From the cell containing the given text, extract its center point as [x, y] coordinate. 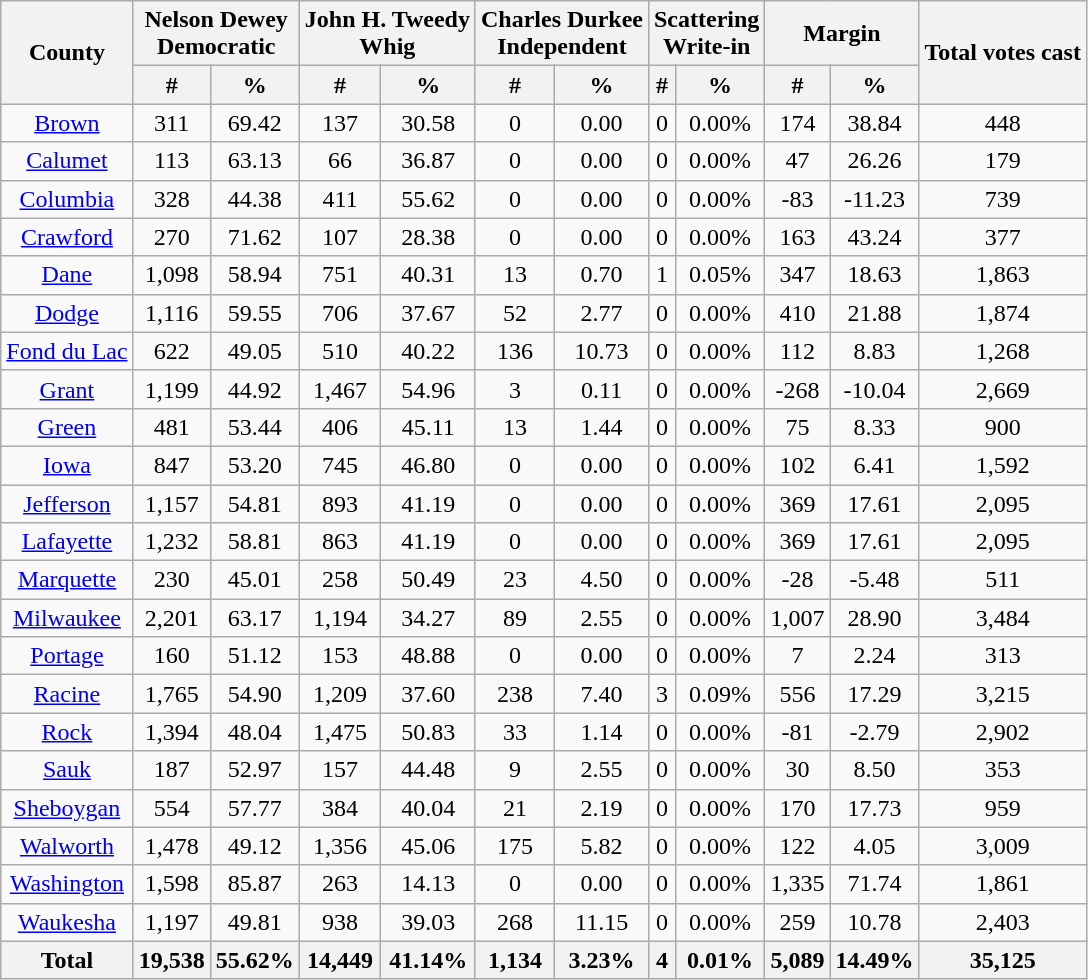
75 [798, 427]
8.50 [874, 770]
170 [798, 808]
48.88 [428, 656]
122 [798, 846]
49.05 [254, 351]
1,467 [340, 389]
66 [340, 161]
45.11 [428, 427]
Margin [842, 34]
481 [172, 427]
706 [340, 313]
263 [340, 884]
Marquette [67, 580]
1,199 [172, 389]
45.06 [428, 846]
153 [340, 656]
26.26 [874, 161]
43.24 [874, 237]
ScatteringWrite-in [706, 34]
Brown [67, 123]
58.94 [254, 275]
406 [340, 427]
1,268 [1003, 351]
10.78 [874, 922]
Crawford [67, 237]
Racine [67, 694]
893 [340, 503]
54.90 [254, 694]
136 [514, 351]
1.44 [602, 427]
238 [514, 694]
36.87 [428, 161]
Jefferson [67, 503]
Nelson DeweyDemocratic [216, 34]
50.49 [428, 580]
30.58 [428, 123]
50.83 [428, 732]
52.97 [254, 770]
863 [340, 542]
Total votes cast [1003, 52]
745 [340, 465]
47 [798, 161]
4.50 [602, 580]
3,009 [1003, 846]
53.44 [254, 427]
1,194 [340, 618]
Rock [67, 732]
847 [172, 465]
2.19 [602, 808]
938 [340, 922]
3,484 [1003, 618]
Calumet [67, 161]
Sheboygan [67, 808]
347 [798, 275]
Dodge [67, 313]
34.27 [428, 618]
52 [514, 313]
1,598 [172, 884]
1,356 [340, 846]
384 [340, 808]
1,134 [514, 960]
30 [798, 770]
69.42 [254, 123]
900 [1003, 427]
1,116 [172, 313]
37.60 [428, 694]
59.55 [254, 313]
14,449 [340, 960]
63.13 [254, 161]
37.67 [428, 313]
739 [1003, 199]
556 [798, 694]
11.15 [602, 922]
0.05% [720, 275]
55.62% [254, 960]
258 [340, 580]
6.41 [874, 465]
54.96 [428, 389]
Total [67, 960]
1,478 [172, 846]
63.17 [254, 618]
1,394 [172, 732]
259 [798, 922]
8.33 [874, 427]
John H. TweedyWhig [387, 34]
Iowa [67, 465]
Walworth [67, 846]
53.20 [254, 465]
163 [798, 237]
3.23% [602, 960]
17.29 [874, 694]
Charles DurkeeIndependent [562, 34]
137 [340, 123]
-83 [798, 199]
49.81 [254, 922]
55.62 [428, 199]
175 [514, 846]
71.74 [874, 884]
39.03 [428, 922]
313 [1003, 656]
353 [1003, 770]
33 [514, 732]
1,475 [340, 732]
1,874 [1003, 313]
48.04 [254, 732]
174 [798, 123]
54.81 [254, 503]
Portage [67, 656]
21 [514, 808]
14.13 [428, 884]
1,232 [172, 542]
-2.79 [874, 732]
1,335 [798, 884]
751 [340, 275]
622 [172, 351]
1,157 [172, 503]
51.12 [254, 656]
2.24 [874, 656]
377 [1003, 237]
44.48 [428, 770]
49.12 [254, 846]
Columbia [67, 199]
19,538 [172, 960]
7 [798, 656]
3,215 [1003, 694]
2,403 [1003, 922]
0.11 [602, 389]
1,098 [172, 275]
35,125 [1003, 960]
58.81 [254, 542]
1,863 [1003, 275]
2,201 [172, 618]
179 [1003, 161]
0.09% [720, 694]
46.80 [428, 465]
1.14 [602, 732]
44.38 [254, 199]
18.63 [874, 275]
102 [798, 465]
14.49% [874, 960]
0.01% [720, 960]
1,592 [1003, 465]
328 [172, 199]
160 [172, 656]
2,669 [1003, 389]
311 [172, 123]
County [67, 52]
Dane [67, 275]
187 [172, 770]
Lafayette [67, 542]
28.38 [428, 237]
45.01 [254, 580]
Green [67, 427]
7.40 [602, 694]
Grant [67, 389]
-11.23 [874, 199]
0.70 [602, 275]
38.84 [874, 123]
4.05 [874, 846]
2.77 [602, 313]
-268 [798, 389]
448 [1003, 123]
Fond du Lac [67, 351]
Waukesha [67, 922]
85.87 [254, 884]
270 [172, 237]
1,007 [798, 618]
-10.04 [874, 389]
959 [1003, 808]
107 [340, 237]
510 [340, 351]
-5.48 [874, 580]
4 [662, 960]
1,861 [1003, 884]
1,197 [172, 922]
112 [798, 351]
410 [798, 313]
41.14% [428, 960]
8.83 [874, 351]
230 [172, 580]
1,765 [172, 694]
2,902 [1003, 732]
71.62 [254, 237]
40.22 [428, 351]
40.04 [428, 808]
21.88 [874, 313]
9 [514, 770]
511 [1003, 580]
268 [514, 922]
113 [172, 161]
23 [514, 580]
Washington [67, 884]
157 [340, 770]
Sauk [67, 770]
554 [172, 808]
1 [662, 275]
10.73 [602, 351]
57.77 [254, 808]
-81 [798, 732]
17.73 [874, 808]
89 [514, 618]
1,209 [340, 694]
5,089 [798, 960]
5.82 [602, 846]
-28 [798, 580]
411 [340, 199]
Milwaukee [67, 618]
28.90 [874, 618]
44.92 [254, 389]
40.31 [428, 275]
